Provide the [X, Y] coordinate of the cell's center where the given text is located.  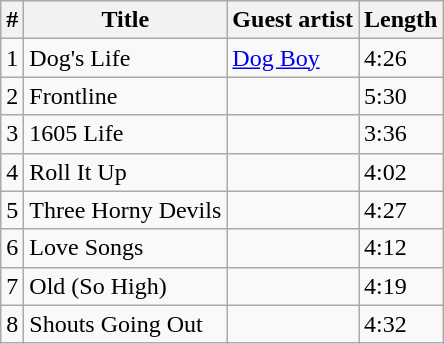
7 [12, 286]
2 [12, 96]
1 [12, 58]
Dog Boy [293, 58]
Three Horny Devils [126, 210]
Frontline [126, 96]
3 [12, 134]
4:19 [401, 286]
8 [12, 324]
4:26 [401, 58]
5 [12, 210]
Dog's Life [126, 58]
Shouts Going Out [126, 324]
4:32 [401, 324]
Title [126, 20]
4:02 [401, 172]
# [12, 20]
1605 Life [126, 134]
Old (So High) [126, 286]
3:36 [401, 134]
4 [12, 172]
4:27 [401, 210]
Guest artist [293, 20]
Roll It Up [126, 172]
4:12 [401, 248]
Length [401, 20]
5:30 [401, 96]
Love Songs [126, 248]
6 [12, 248]
